Provide the [x, y] coordinate of the cell's center where the given text is located.  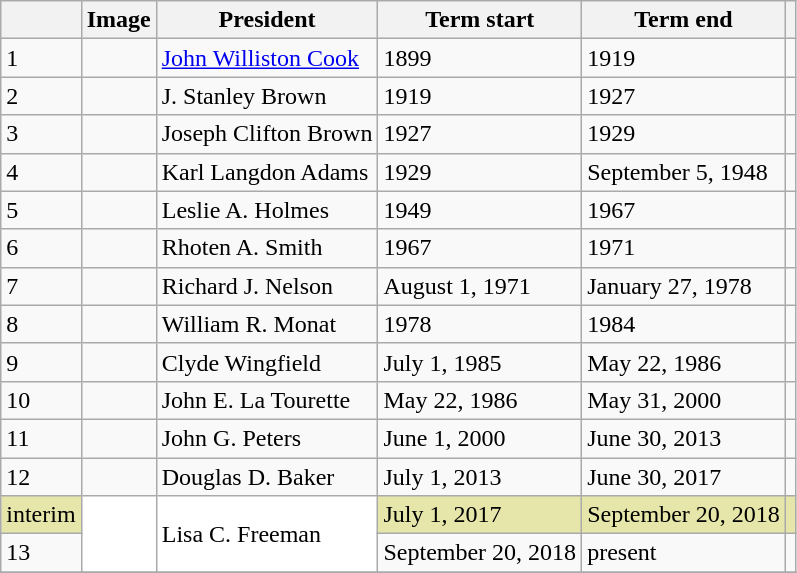
May 31, 2000 [684, 400]
John G. Peters [267, 438]
8 [41, 324]
Karl Langdon Adams [267, 172]
J. Stanley Brown [267, 96]
July 1, 1985 [480, 362]
1949 [480, 210]
1971 [684, 248]
Richard J. Nelson [267, 286]
June 30, 2017 [684, 477]
7 [41, 286]
5 [41, 210]
6 [41, 248]
10 [41, 400]
4 [41, 172]
Term start [480, 20]
present [684, 553]
2 [41, 96]
11 [41, 438]
January 27, 1978 [684, 286]
John E. La Tourette [267, 400]
June 30, 2013 [684, 438]
13 [41, 553]
John Williston Cook [267, 58]
Leslie A. Holmes [267, 210]
Rhoten A. Smith [267, 248]
Joseph Clifton Brown [267, 134]
1984 [684, 324]
Douglas D. Baker [267, 477]
Term end [684, 20]
President [267, 20]
Clyde Wingfield [267, 362]
June 1, 2000 [480, 438]
1 [41, 58]
July 1, 2013 [480, 477]
William R. Monat [267, 324]
9 [41, 362]
interim [41, 515]
1899 [480, 58]
July 1, 2017 [480, 515]
Image [118, 20]
12 [41, 477]
August 1, 1971 [480, 286]
1978 [480, 324]
September 5, 1948 [684, 172]
Lisa C. Freeman [267, 534]
3 [41, 134]
